Output the [X, Y] coordinate of the center of the cell containing the given text.  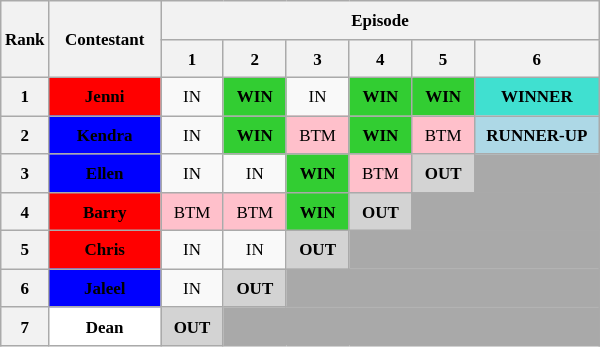
Jenni [105, 97]
Ellen [105, 173]
Episode [380, 20]
Jaleel [105, 288]
RUNNER-UP [536, 135]
Barry [105, 212]
7 [25, 326]
Dean [105, 326]
Chris [105, 250]
WINNER [536, 97]
Kendra [105, 135]
Contestant [105, 40]
Rank [25, 40]
